Find where the given text appears and provide that cell's center as (X, Y) coordinate. 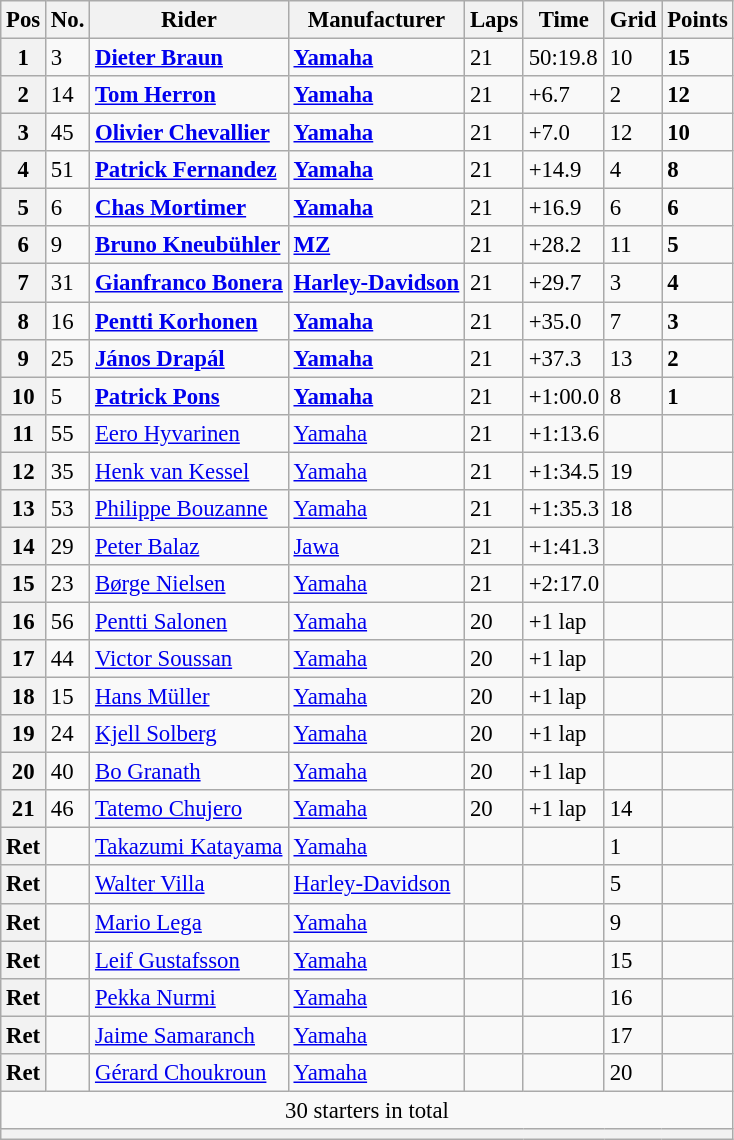
Olivier Chevallier (190, 133)
Hans Müller (190, 697)
Laps (494, 20)
23 (68, 584)
+14.9 (564, 170)
+6.7 (564, 95)
Time (564, 20)
Takazumi Katayama (190, 847)
+2:17.0 (564, 584)
Pos (24, 20)
No. (68, 20)
Eero Hyvarinen (190, 433)
Victor Soussan (190, 659)
Patrick Fernandez (190, 170)
Pekka Nurmi (190, 997)
+1:00.0 (564, 396)
45 (68, 133)
Philippe Bouzanne (190, 509)
51 (68, 170)
Jawa (376, 546)
MZ (376, 245)
Bo Granath (190, 772)
Patrick Pons (190, 396)
+29.7 (564, 283)
44 (68, 659)
Points (698, 20)
Rider (190, 20)
Kjell Solberg (190, 734)
Mario Lega (190, 922)
46 (68, 809)
+28.2 (564, 245)
+1:41.3 (564, 546)
56 (68, 621)
János Drapál (190, 358)
53 (68, 509)
Pentti Salonen (190, 621)
+16.9 (564, 208)
Tom Herron (190, 95)
+37.3 (564, 358)
31 (68, 283)
+1:13.6 (564, 433)
+1:35.3 (564, 509)
Manufacturer (376, 20)
Gérard Choukroun (190, 1073)
Peter Balaz (190, 546)
Pentti Korhonen (190, 321)
50:19.8 (564, 58)
55 (68, 433)
35 (68, 471)
Leif Gustafsson (190, 960)
25 (68, 358)
Jaime Samaranch (190, 1035)
Henk van Kessel (190, 471)
Børge Nielsen (190, 584)
30 starters in total (367, 1110)
Tatemo Chujero (190, 809)
Chas Mortimer (190, 208)
+1:34.5 (564, 471)
+35.0 (564, 321)
29 (68, 546)
+7.0 (564, 133)
40 (68, 772)
Grid (632, 20)
24 (68, 734)
Gianfranco Bonera (190, 283)
Walter Villa (190, 885)
Bruno Kneubühler (190, 245)
Dieter Braun (190, 58)
